Find where the given text appears and provide that cell's center as (x, y) coordinate. 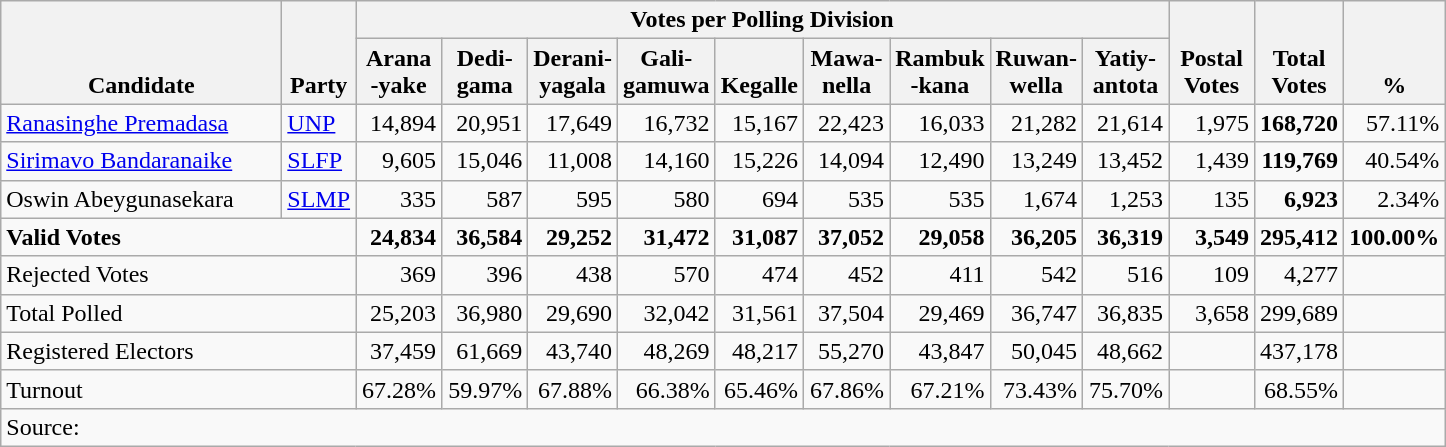
59.97% (485, 389)
Valid Votes (178, 237)
1,975 (1211, 123)
1,253 (1125, 199)
437,178 (1300, 351)
14,894 (399, 123)
15,046 (485, 161)
31,472 (666, 237)
36,319 (1125, 237)
50,045 (1036, 351)
67.88% (573, 389)
43,740 (573, 351)
474 (759, 275)
48,217 (759, 351)
Kegalle (759, 72)
452 (847, 275)
67.86% (847, 389)
65.46% (759, 389)
Ranasinghe Premadasa (142, 123)
135 (1211, 199)
694 (759, 199)
21,282 (1036, 123)
36,747 (1036, 313)
Source: (723, 427)
299,689 (1300, 313)
21,614 (1125, 123)
411 (940, 275)
14,160 (666, 161)
Total Votes (1300, 52)
55,270 (847, 351)
16,732 (666, 123)
SLFP (319, 161)
73.43% (1036, 389)
3,549 (1211, 237)
16,033 (940, 123)
67.21% (940, 389)
438 (573, 275)
570 (666, 275)
13,249 (1036, 161)
Arana-yake (399, 72)
Rambuk-kana (940, 72)
36,835 (1125, 313)
9,605 (399, 161)
369 (399, 275)
Derani-yagala (573, 72)
57.11% (1394, 123)
14,094 (847, 161)
119,769 (1300, 161)
Votes per Polling Division (762, 20)
Rejected Votes (178, 275)
13,452 (1125, 161)
Oswin Abeygunasekara (142, 199)
295,412 (1300, 237)
3,658 (1211, 313)
1,674 (1036, 199)
109 (1211, 275)
68.55% (1300, 389)
Mawa-nella (847, 72)
516 (1125, 275)
43,847 (940, 351)
66.38% (666, 389)
11,008 (573, 161)
48,662 (1125, 351)
12,490 (940, 161)
32,042 (666, 313)
17,649 (573, 123)
Total Polled (178, 313)
Dedi-gama (485, 72)
542 (1036, 275)
335 (399, 199)
Turnout (178, 389)
15,167 (759, 123)
36,205 (1036, 237)
36,584 (485, 237)
PostalVotes (1211, 52)
22,423 (847, 123)
20,951 (485, 123)
587 (485, 199)
580 (666, 199)
61,669 (485, 351)
Ruwan-wella (1036, 72)
1,439 (1211, 161)
31,087 (759, 237)
Registered Electors (178, 351)
37,459 (399, 351)
24,834 (399, 237)
2.34% (1394, 199)
Gali-gamuwa (666, 72)
396 (485, 275)
29,469 (940, 313)
36,980 (485, 313)
67.28% (399, 389)
100.00% (1394, 237)
48,269 (666, 351)
6,923 (1300, 199)
25,203 (399, 313)
Yatiy-antota (1125, 72)
Sirimavo Bandaranaike (142, 161)
29,252 (573, 237)
75.70% (1125, 389)
Candidate (142, 52)
595 (573, 199)
UNP (319, 123)
31,561 (759, 313)
% (1394, 52)
168,720 (1300, 123)
40.54% (1394, 161)
37,052 (847, 237)
Party (319, 52)
4,277 (1300, 275)
29,058 (940, 237)
37,504 (847, 313)
29,690 (573, 313)
SLMP (319, 199)
15,226 (759, 161)
